Determine the (x, y) coordinate at the center of the cell enclosing the given text.  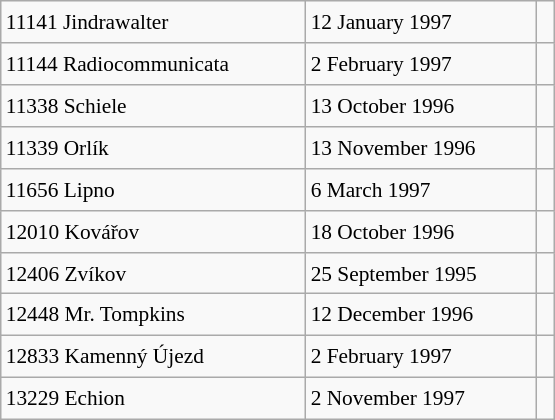
11338 Schiele (154, 106)
2 November 1997 (421, 399)
11339 Orlík (154, 148)
6 March 1997 (421, 189)
12406 Zvíkov (154, 273)
12010 Kovářov (154, 231)
12 January 1997 (421, 22)
11144 Radiocommunicata (154, 64)
13 October 1996 (421, 106)
25 September 1995 (421, 273)
13229 Echion (154, 399)
12 December 1996 (421, 315)
11656 Lipno (154, 189)
12448 Mr. Tompkins (154, 315)
11141 Jindrawalter (154, 22)
13 November 1996 (421, 148)
18 October 1996 (421, 231)
12833 Kamenný Újezd (154, 357)
